For the text-containing cell, return its midpoint in (X, Y) coordinate format. 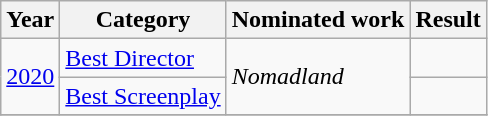
Best Director (143, 58)
Category (143, 20)
2020 (30, 77)
Best Screenplay (143, 96)
Result (448, 20)
Nomadland (318, 77)
Nominated work (318, 20)
Year (30, 20)
